Determine the [X, Y] coordinate at the center of the cell enclosing the given text.  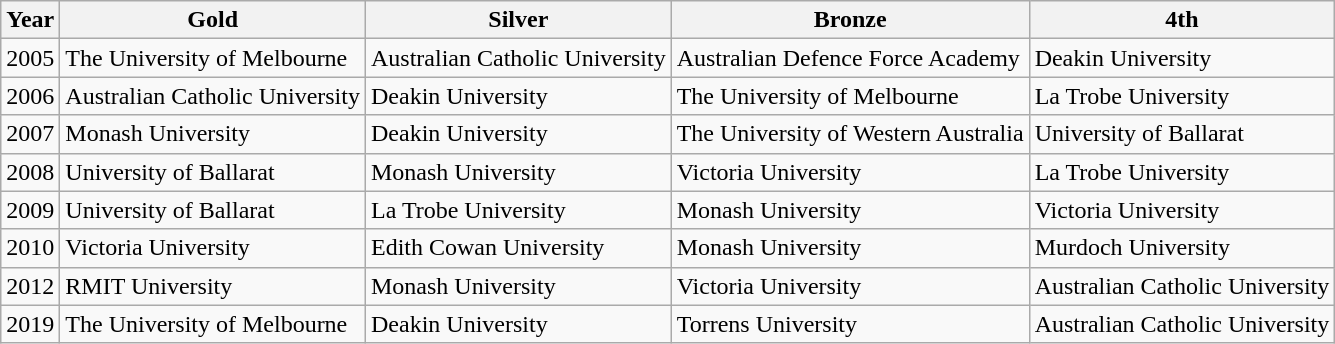
RMIT University [213, 286]
2010 [30, 248]
2005 [30, 58]
2009 [30, 210]
2012 [30, 286]
Edith Cowan University [518, 248]
Australian Defence Force Academy [850, 58]
2019 [30, 324]
2006 [30, 96]
Torrens University [850, 324]
Murdoch University [1182, 248]
4th [1182, 20]
The University of Western Australia [850, 134]
Silver [518, 20]
2008 [30, 172]
Gold [213, 20]
Bronze [850, 20]
2007 [30, 134]
Year [30, 20]
